Pinpoint the cell where the given text exists, returning its (X, Y) midpoint coordinate. 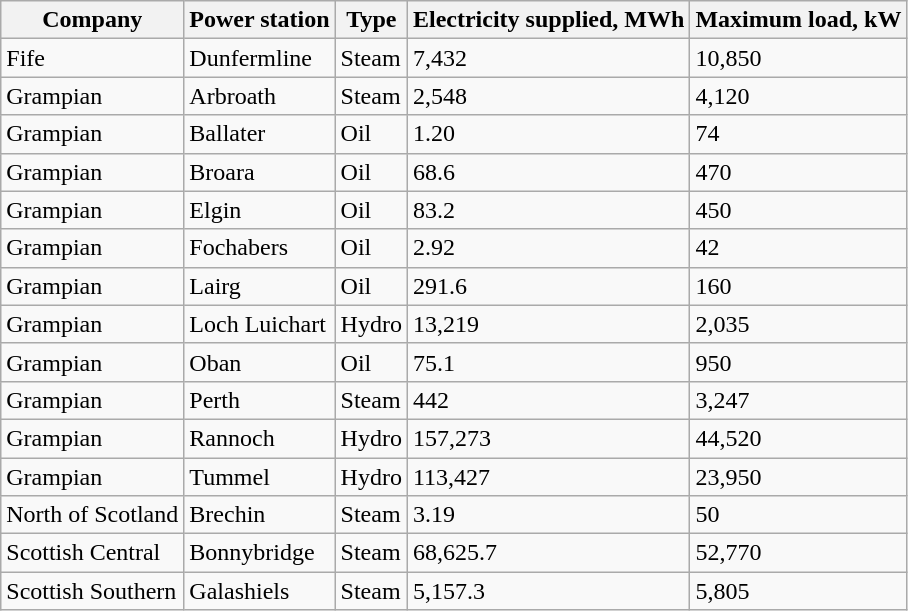
Lairg (260, 286)
Tummel (260, 477)
50 (798, 515)
7,432 (548, 58)
157,273 (548, 438)
North of Scotland (92, 515)
1.20 (548, 134)
Rannoch (260, 438)
4,120 (798, 96)
113,427 (548, 477)
Electricity supplied, MWh (548, 20)
Company (92, 20)
Arbroath (260, 96)
Dunfermline (260, 58)
Fochabers (260, 248)
3.19 (548, 515)
160 (798, 286)
13,219 (548, 324)
Brechin (260, 515)
Scottish Central (92, 553)
68,625.7 (548, 553)
52,770 (798, 553)
10,850 (798, 58)
Elgin (260, 210)
5,157.3 (548, 591)
5,805 (798, 591)
Fife (92, 58)
Bonnybridge (260, 553)
450 (798, 210)
470 (798, 172)
44,520 (798, 438)
3,247 (798, 400)
2,548 (548, 96)
2,035 (798, 324)
23,950 (798, 477)
83.2 (548, 210)
Perth (260, 400)
442 (548, 400)
291.6 (548, 286)
68.6 (548, 172)
Broara (260, 172)
Oban (260, 362)
75.1 (548, 362)
Galashiels (260, 591)
Loch Luichart (260, 324)
74 (798, 134)
Type (371, 20)
2.92 (548, 248)
Scottish Southern (92, 591)
Power station (260, 20)
Ballater (260, 134)
950 (798, 362)
Maximum load, kW (798, 20)
42 (798, 248)
